Scan for the cell matching the given text and deliver its (x, y) coordinate at center. 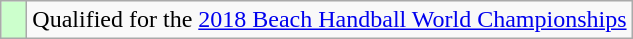
Qualified for the 2018 Beach Handball World Championships (330, 20)
